Scan for the cell matching the given text and deliver its [X, Y] coordinate at center. 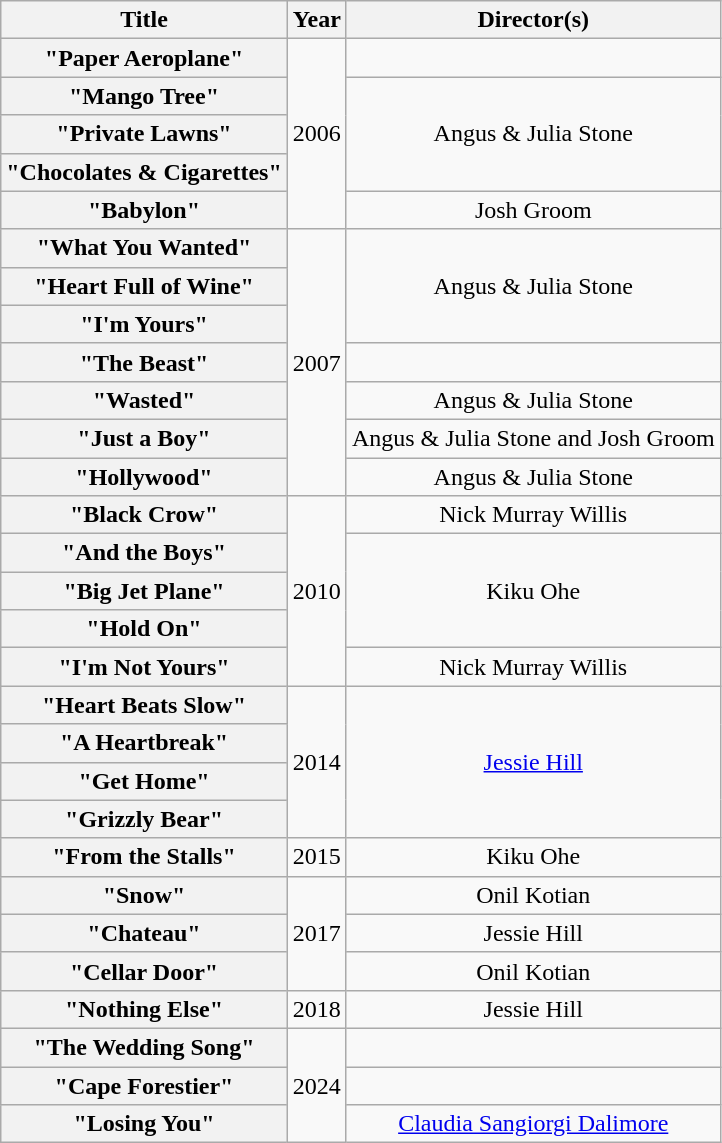
"The Wedding Song" [144, 1047]
Angus & Julia Stone and Josh Groom [533, 438]
"Just a Boy" [144, 438]
"Black Crow" [144, 515]
"From the Stalls" [144, 857]
"And the Boys" [144, 553]
Claudia Sangiorgi Dalimore [533, 1124]
"Cape Forestier" [144, 1085]
Year [316, 20]
"Big Jet Plane" [144, 591]
"I'm Yours" [144, 324]
"I'm Not Yours" [144, 667]
"Get Home" [144, 781]
"Chocolates & Cigarettes" [144, 172]
"Losing You" [144, 1124]
"Babylon" [144, 210]
"Cellar Door" [144, 971]
2018 [316, 1009]
"Nothing Else" [144, 1009]
Director(s) [533, 20]
Josh Groom [533, 210]
"Paper Aeroplane" [144, 58]
"Private Lawns" [144, 134]
"Hold On" [144, 629]
"Heart Beats Slow" [144, 705]
2007 [316, 362]
2010 [316, 591]
"What You Wanted" [144, 248]
2024 [316, 1085]
"Mango Tree" [144, 96]
2006 [316, 134]
"Snow" [144, 895]
"Heart Full of Wine" [144, 286]
2017 [316, 933]
"Wasted" [144, 400]
2014 [316, 762]
Title [144, 20]
"Grizzly Bear" [144, 819]
"Hollywood" [144, 477]
"A Heartbreak" [144, 743]
2015 [316, 857]
"The Beast" [144, 362]
"Chateau" [144, 933]
